Scan for the cell matching the given text and deliver its (X, Y) coordinate at center. 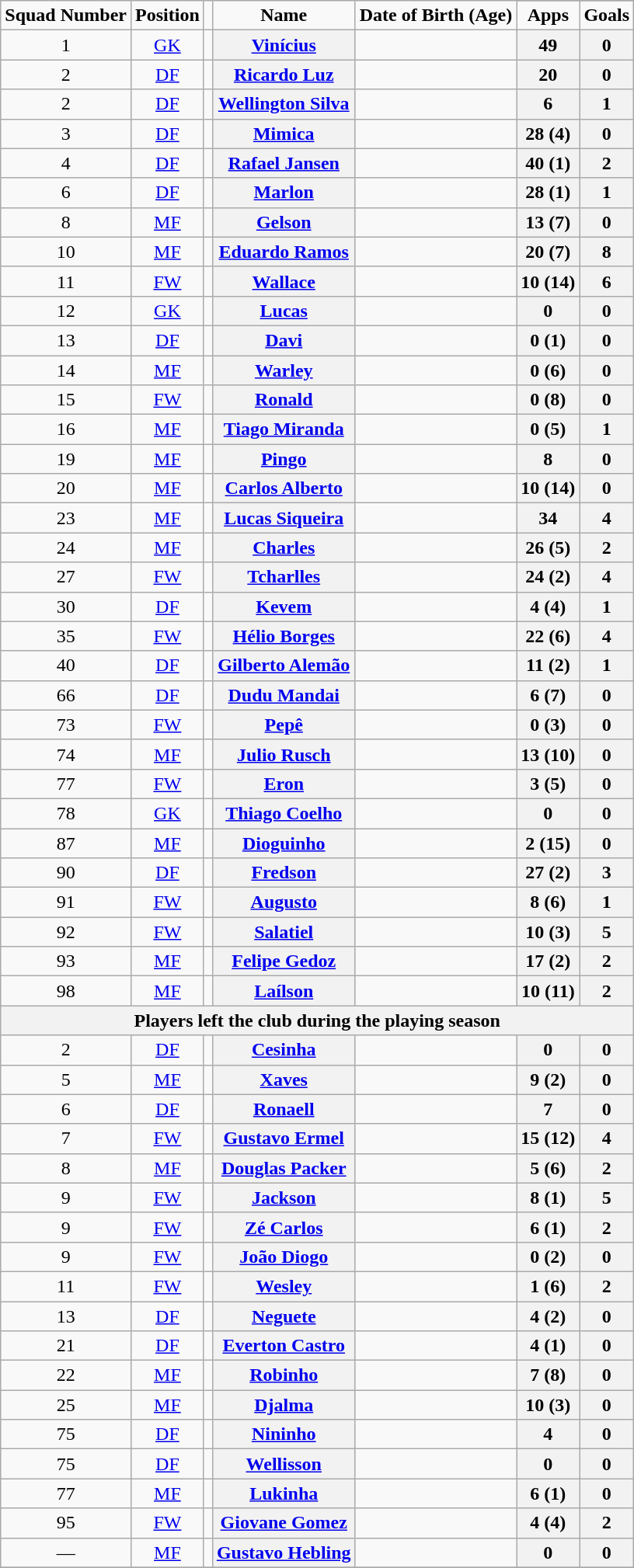
Ronaell (284, 1109)
11 (2) (549, 666)
0 (8) (549, 400)
10 (66, 252)
Pingo (284, 459)
4 (2) (549, 1316)
Davi (284, 340)
Lukinha (284, 1493)
— (66, 1552)
78 (66, 813)
16 (66, 429)
Felipe Gedoz (284, 961)
74 (66, 754)
8 (1) (549, 1198)
24 (2) (549, 577)
Salatiel (284, 932)
0 (1) (549, 340)
Squad Number (66, 16)
21 (66, 1346)
28 (4) (549, 134)
90 (66, 873)
23 (66, 518)
Gustavo Hebling (284, 1552)
93 (66, 961)
22 (66, 1375)
Cesinha (284, 1050)
6 (7) (549, 695)
9 (2) (549, 1080)
Nininho (284, 1434)
Vinícius (284, 45)
Thiago Coelho (284, 813)
0 (6) (549, 370)
Wesley (284, 1286)
95 (66, 1523)
Jackson (284, 1198)
0 (3) (549, 725)
30 (66, 607)
Julio Rusch (284, 754)
Lucas Siqueira (284, 518)
91 (66, 902)
Mimica (284, 134)
Carlos Alberto (284, 488)
Tiago Miranda (284, 429)
Kevem (284, 607)
Neguete (284, 1316)
27 (2) (549, 873)
Wallace (284, 281)
15 (12) (549, 1139)
Xaves (284, 1080)
3 (5) (549, 784)
Fredson (284, 873)
40 (1) (549, 163)
8 (6) (549, 902)
Everton Castro (284, 1346)
João Diogo (284, 1257)
25 (66, 1405)
Robinho (284, 1375)
10 (11) (549, 991)
20 (7) (549, 252)
Pepê (284, 725)
92 (66, 932)
28 (1) (549, 193)
Gelson (284, 222)
66 (66, 695)
Charles (284, 548)
49 (549, 45)
4 (1) (549, 1346)
Ricardo Luz (284, 75)
Players left the club during the playing season (317, 1020)
17 (2) (549, 961)
Ronald (284, 400)
26 (5) (549, 548)
Wellisson (284, 1464)
Wellington Silva (284, 104)
Goals (607, 16)
13 (7) (549, 222)
Djalma (284, 1405)
35 (66, 636)
Eduardo Ramos (284, 252)
14 (66, 370)
7 (8) (549, 1375)
27 (66, 577)
98 (66, 991)
Douglas Packer (284, 1168)
Date of Birth (Age) (436, 16)
12 (66, 311)
2 (15) (549, 843)
0 (5) (549, 429)
Warley (284, 370)
Name (284, 16)
Dudu Mandai (284, 695)
Rafael Jansen (284, 163)
40 (66, 666)
Hélio Borges (284, 636)
Apps (549, 16)
Giovane Gomez (284, 1523)
Gustavo Ermel (284, 1139)
Lucas (284, 311)
73 (66, 725)
Zé Carlos (284, 1227)
Tcharlles (284, 577)
Dioguinho (284, 843)
Laílson (284, 991)
19 (66, 459)
22 (6) (549, 636)
Gilberto Alemão (284, 666)
87 (66, 843)
Eron (284, 784)
13 (10) (549, 754)
5 (6) (549, 1168)
Marlon (284, 193)
Augusto (284, 902)
34 (549, 518)
24 (66, 548)
Position (168, 16)
0 (2) (549, 1257)
1 (6) (549, 1286)
15 (66, 400)
